Find where the given text appears and provide that cell's center as (X, Y) coordinate. 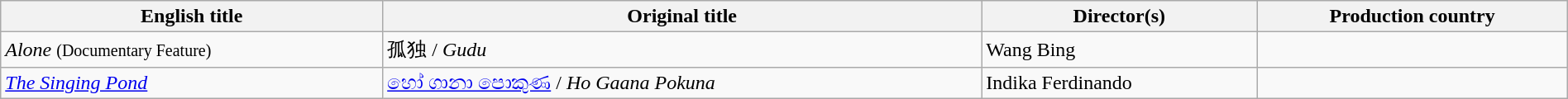
Original title (682, 16)
Indika Ferdinando (1120, 82)
හෝ ගානා පොකුණ / Ho Gaana Pokuna (682, 82)
孤独 / Gudu (682, 49)
The Singing Pond (192, 82)
Alone (Documentary Feature) (192, 49)
Wang Bing (1120, 49)
English title (192, 16)
Director(s) (1120, 16)
Production country (1413, 16)
